For the text-containing cell, return its midpoint in [X, Y] coordinate format. 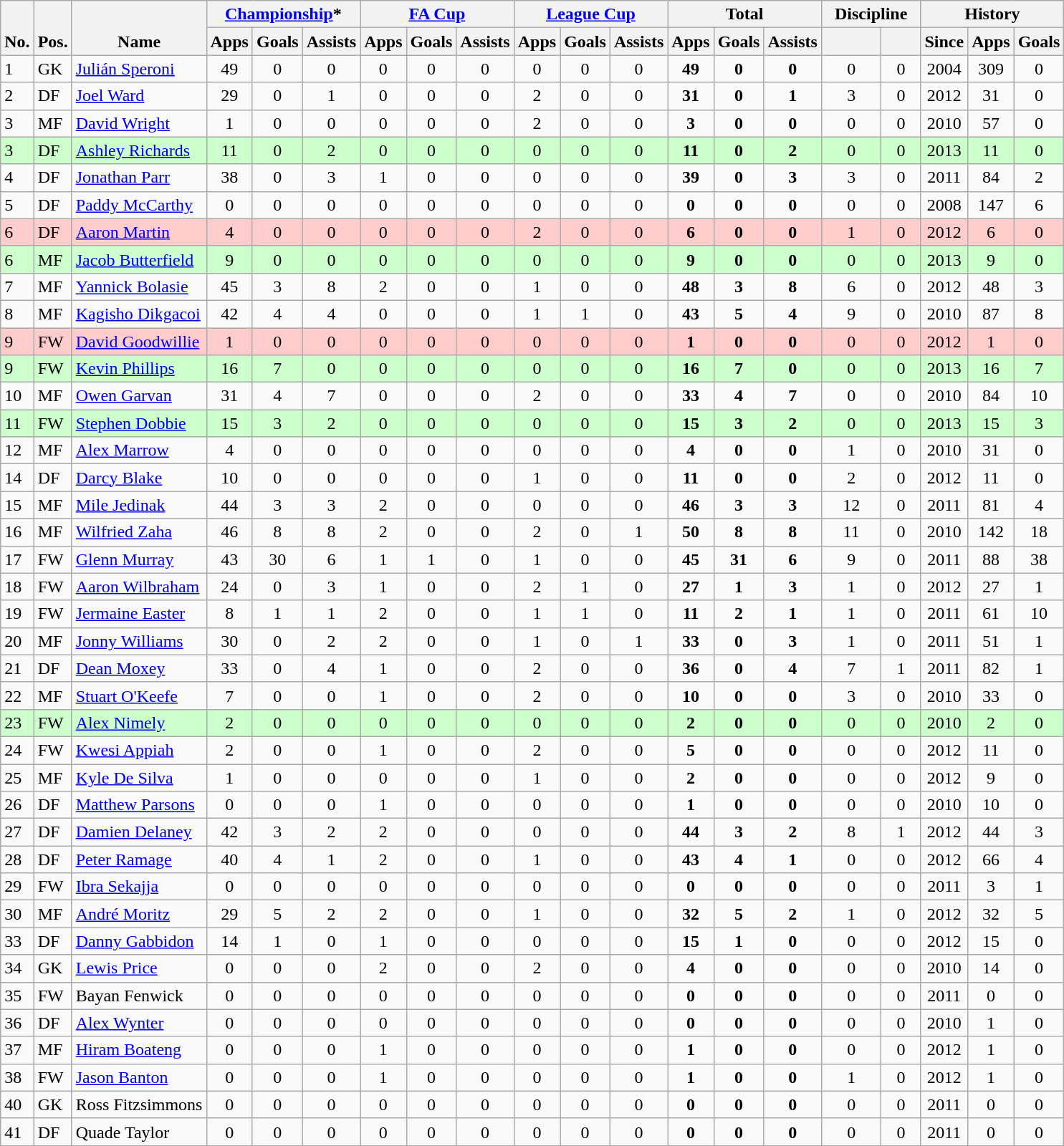
Danny Gabbidon [139, 941]
35 [17, 996]
Hiram Boateng [139, 1050]
21 [17, 668]
Pos. [53, 28]
Championship* [284, 14]
Joel Ward [139, 96]
No. [17, 28]
Dean Moxey [139, 668]
87 [991, 314]
Ashley Richards [139, 150]
Aaron Martin [139, 232]
Glenn Murray [139, 559]
142 [991, 532]
81 [991, 505]
Owen Garvan [139, 396]
Kagisho Dikgacoi [139, 314]
309 [991, 69]
Paddy McCarthy [139, 205]
David Wright [139, 123]
Total [745, 14]
20 [17, 641]
88 [991, 559]
Julián Speroni [139, 69]
Kwesi Appiah [139, 750]
Darcy Blake [139, 478]
57 [991, 123]
37 [17, 1050]
Jermaine Easter [139, 614]
147 [991, 205]
28 [17, 860]
Alex Marrow [139, 451]
61 [991, 614]
Matthew Parsons [139, 805]
Jonathan Parr [139, 178]
51 [991, 641]
Damien Delaney [139, 832]
Alex Nimely [139, 723]
25 [17, 777]
Aaron Wilbraham [139, 587]
Ibra Sekajja [139, 887]
82 [991, 668]
Name [139, 28]
Jacob Butterfield [139, 259]
Lewis Price [139, 968]
Quade Taylor [139, 1132]
Mile Jedinak [139, 505]
22 [17, 695]
FA Cup [437, 14]
Jonny Williams [139, 641]
André Moritz [139, 914]
David Goodwillie [139, 342]
17 [17, 559]
Yannick Bolasie [139, 286]
23 [17, 723]
39 [691, 178]
Stuart O'Keefe [139, 695]
66 [991, 860]
19 [17, 614]
Bayan Fenwick [139, 996]
Kevin Phillips [139, 369]
Jason Banton [139, 1077]
History [992, 14]
Ross Fitzsimmons [139, 1104]
34 [17, 968]
26 [17, 805]
League Cup [590, 14]
Wilfried Zaha [139, 532]
Kyle De Silva [139, 777]
41 [17, 1132]
Discipline [871, 14]
Peter Ramage [139, 860]
2004 [944, 69]
Alex Wynter [139, 1023]
Since [944, 42]
Stephen Dobbie [139, 423]
50 [691, 532]
2008 [944, 205]
